Search for the cell housing the specified text and yield its (x, y) center coordinate. 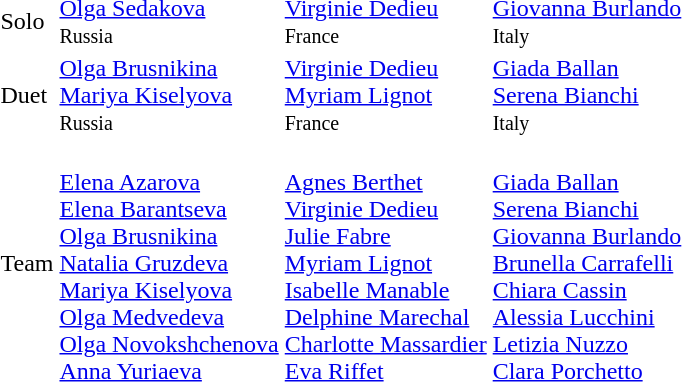
Olga BrusnikinaMariya KiselyovaRussia (169, 95)
Virginie DedieuMyriam LignotFrance (386, 95)
